Determine the [X, Y] coordinate at the center of the cell enclosing the given text.  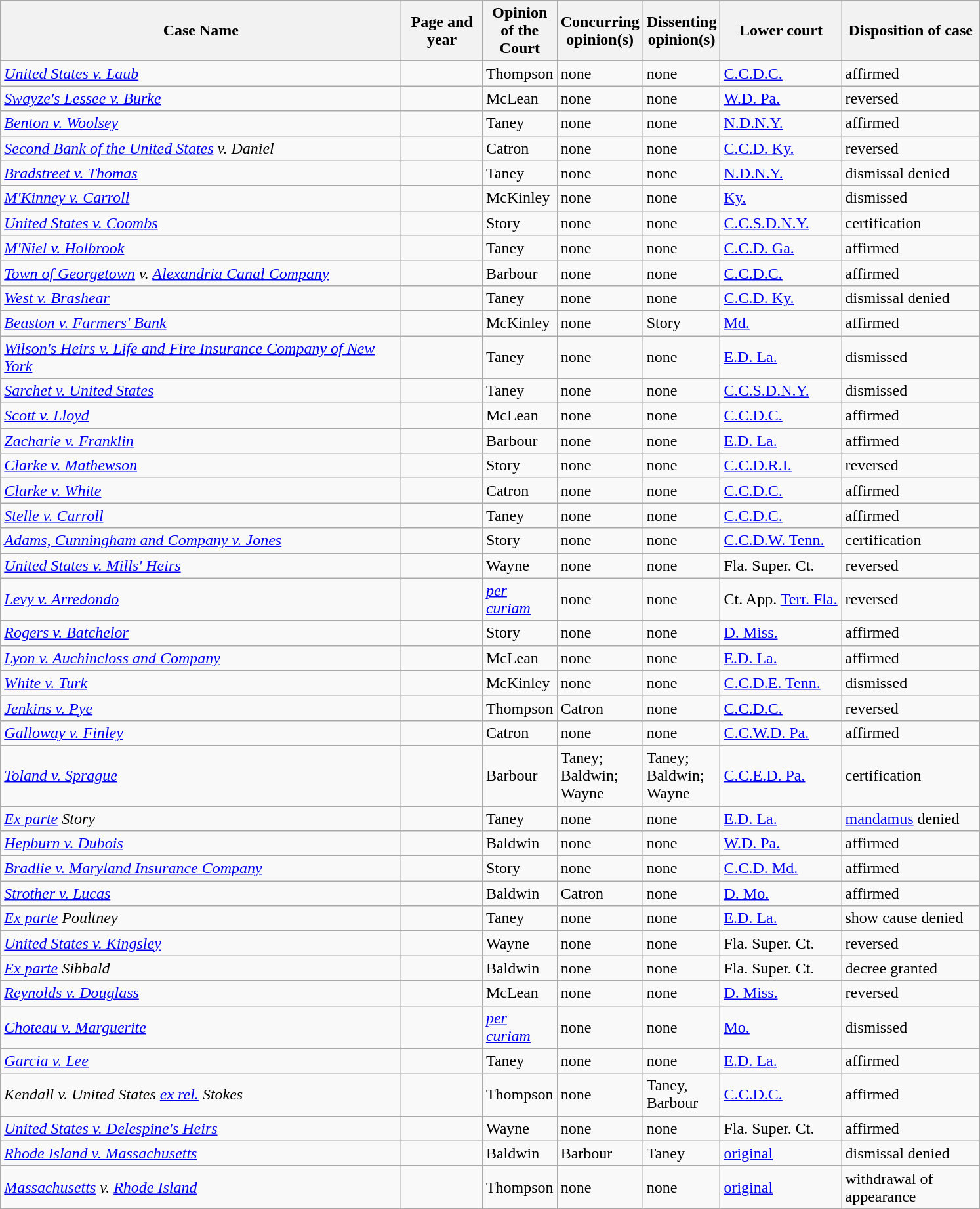
C.C.D. Md. [781, 869]
United States v. Coombs [201, 223]
Lower court [781, 31]
Toland v. Sprague [201, 775]
show cause denied [910, 918]
Reynolds v. Douglass [201, 993]
Strother v. Lucas [201, 893]
United States v. Mills' Heirs [201, 565]
Beaston v. Farmers' Bank [201, 323]
Wilson's Heirs v. Life and Fire Insurance Company of New York [201, 357]
Ct. App. Terr. Fla. [781, 600]
Bradlie v. Maryland Insurance Company [201, 869]
Ky. [781, 198]
United States v. Kingsley [201, 943]
Zacharie v. Franklin [201, 441]
Dissenting opinion(s) [682, 31]
Jenkins v. Pye [201, 708]
Choteau v. Marguerite [201, 1027]
Town of Georgetown v. Alexandria Canal Company [201, 273]
Hepburn v. Dubois [201, 844]
M'Niel v. Holbrook [201, 248]
White v. Turk [201, 683]
Md. [781, 323]
C.C.D.E. Tenn. [781, 683]
C.C.D.R.I. [781, 466]
Ex parte Sibbald [201, 968]
Rogers v. Batchelor [201, 633]
Levy v. Arredondo [201, 600]
Page and year [442, 31]
Lyon v. Auchincloss and Company [201, 658]
Mo. [781, 1027]
C.C.D. Ga. [781, 248]
Second Bank of the United States v. Daniel [201, 148]
mandamus denied [910, 818]
United States v. Delespine's Heirs [201, 1128]
Adams, Cunningham and Company v. Jones [201, 541]
Swayze's Lessee v. Burke [201, 98]
United States v. Laub [201, 73]
C.C.E.D. Pa. [781, 775]
Scott v. Lloyd [201, 416]
withdrawal of appearance [910, 1187]
Taney, Barbour [682, 1094]
C.C.W.D. Pa. [781, 733]
Concurring opinion(s) [600, 31]
C.C.D.W. Tenn. [781, 541]
Kendall v. United States ex rel. Stokes [201, 1094]
M'Kinney v. Carroll [201, 198]
Massachusetts v. Rhode Island [201, 1187]
Ex parte Poultney [201, 918]
Benton v. Woolsey [201, 123]
Sarchet v. United States [201, 391]
Clarke v. White [201, 491]
Stelle v. Carroll [201, 516]
decree granted [910, 968]
Opinion of the Court [520, 31]
Clarke v. Mathewson [201, 466]
Galloway v. Finley [201, 733]
Garcia v. Lee [201, 1061]
Case Name [201, 31]
Rhode Island v. Massachusetts [201, 1153]
Bradstreet v. Thomas [201, 173]
Disposition of case [910, 31]
West v. Brashear [201, 298]
D. Mo. [781, 893]
Ex parte Story [201, 818]
